From the cell containing the given text, extract its center point as [X, Y] coordinate. 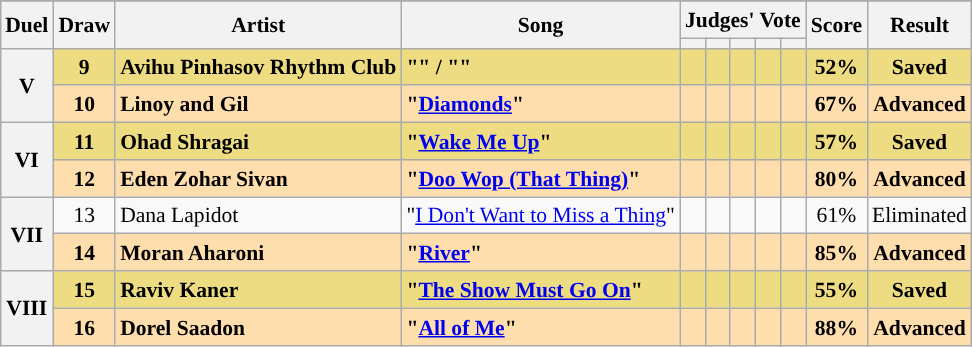
Artist [258, 24]
"Diamonds" [540, 104]
V [26, 85]
52% [836, 66]
14 [84, 252]
Eliminated [920, 216]
15 [84, 290]
Eden Zohar Sivan [258, 178]
Ohad Shragai [258, 142]
Judges' Vote [743, 20]
"The Show Must Go On" [540, 290]
Linoy and Gil [258, 104]
Raviv Kaner [258, 290]
57% [836, 142]
85% [836, 252]
"I Don't Want to Miss a Thing" [540, 216]
Song [540, 24]
Dana Lapidot [258, 216]
80% [836, 178]
67% [836, 104]
Result [920, 24]
12 [84, 178]
10 [84, 104]
Duel [26, 24]
VII [26, 234]
Avihu Pinhasov Rhythm Club [258, 66]
61% [836, 216]
9 [84, 66]
VI [26, 160]
13 [84, 216]
"All of Me" [540, 326]
"Wake Me Up" [540, 142]
Score [836, 24]
Moran Aharoni [258, 252]
11 [84, 142]
88% [836, 326]
Dorel Saadon [258, 326]
55% [836, 290]
16 [84, 326]
"River" [540, 252]
"" / "" [540, 66]
VIII [26, 308]
Draw [84, 24]
"Doo Wop (That Thing)" [540, 178]
